Capture the cell that displays the provided text and extract its [X, Y] central coordinate. 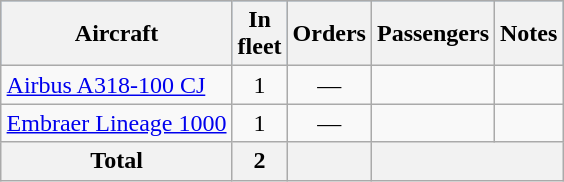
Aircraft [116, 34]
Passengers [432, 34]
Airbus A318-100 CJ [116, 85]
Total [116, 161]
Infleet [260, 34]
2 [260, 161]
Embraer Lineage 1000 [116, 123]
Orders [329, 34]
Notes [529, 34]
